For the text-containing cell, return its midpoint in [X, Y] coordinate format. 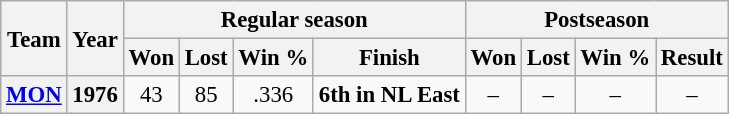
6th in NL East [389, 95]
MON [34, 95]
Year [95, 38]
.336 [273, 95]
Team [34, 38]
Regular season [294, 20]
43 [151, 95]
Postseason [596, 20]
1976 [95, 95]
85 [206, 95]
Result [692, 58]
Finish [389, 58]
